Output the (x, y) coordinate of the center of the cell containing the given text.  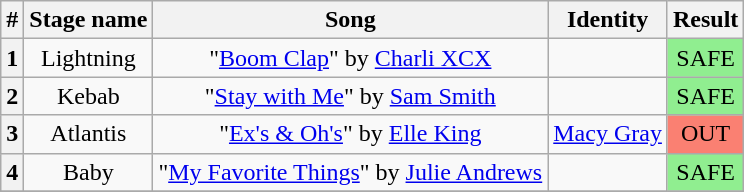
4 (12, 172)
"Boom Clap" by Charli XCX (350, 58)
Song (350, 20)
OUT (705, 134)
Identity (608, 20)
Kebab (88, 96)
"My Favorite Things" by Julie Andrews (350, 172)
1 (12, 58)
Macy Gray (608, 134)
Result (705, 20)
Atlantis (88, 134)
2 (12, 96)
"Ex's & Oh's" by Elle King (350, 134)
3 (12, 134)
Stage name (88, 20)
Baby (88, 172)
"Stay with Me" by Sam Smith (350, 96)
# (12, 20)
Lightning (88, 58)
